Detect which cell encompasses the target text, then output its [X, Y] center coordinate. 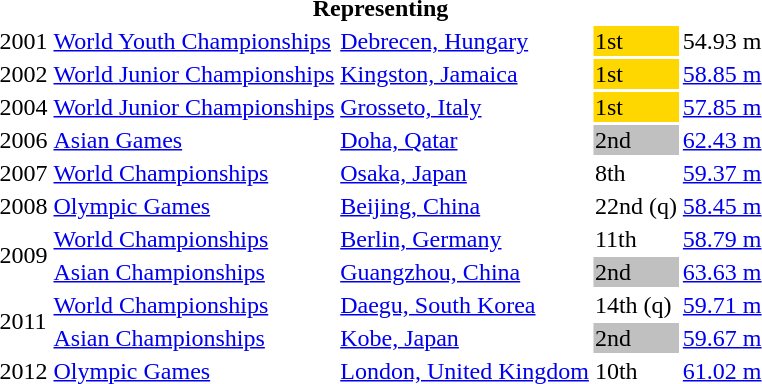
Kobe, Japan [465, 338]
Beijing, China [465, 206]
14th (q) [636, 305]
Asian Games [194, 140]
World Youth Championships [194, 41]
Olympic Games [194, 206]
Guangzhou, China [465, 272]
Kingston, Jamaica [465, 74]
Grosseto, Italy [465, 107]
Daegu, South Korea [465, 305]
11th [636, 239]
22nd (q) [636, 206]
Berlin, Germany [465, 239]
Osaka, Japan [465, 173]
8th [636, 173]
Doha, Qatar [465, 140]
Debrecen, Hungary [465, 41]
